From the cell containing the given text, extract its center point as [X, Y] coordinate. 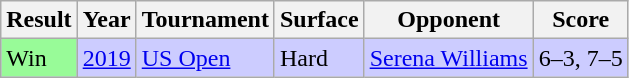
Hard [319, 58]
Score [580, 20]
Result [39, 20]
Win [39, 58]
Surface [319, 20]
2019 [106, 58]
Tournament [205, 20]
US Open [205, 58]
6–3, 7–5 [580, 58]
Serena Williams [448, 58]
Opponent [448, 20]
Year [106, 20]
